Identify which cell holds the provided text, then report its (x, y) central coordinate. 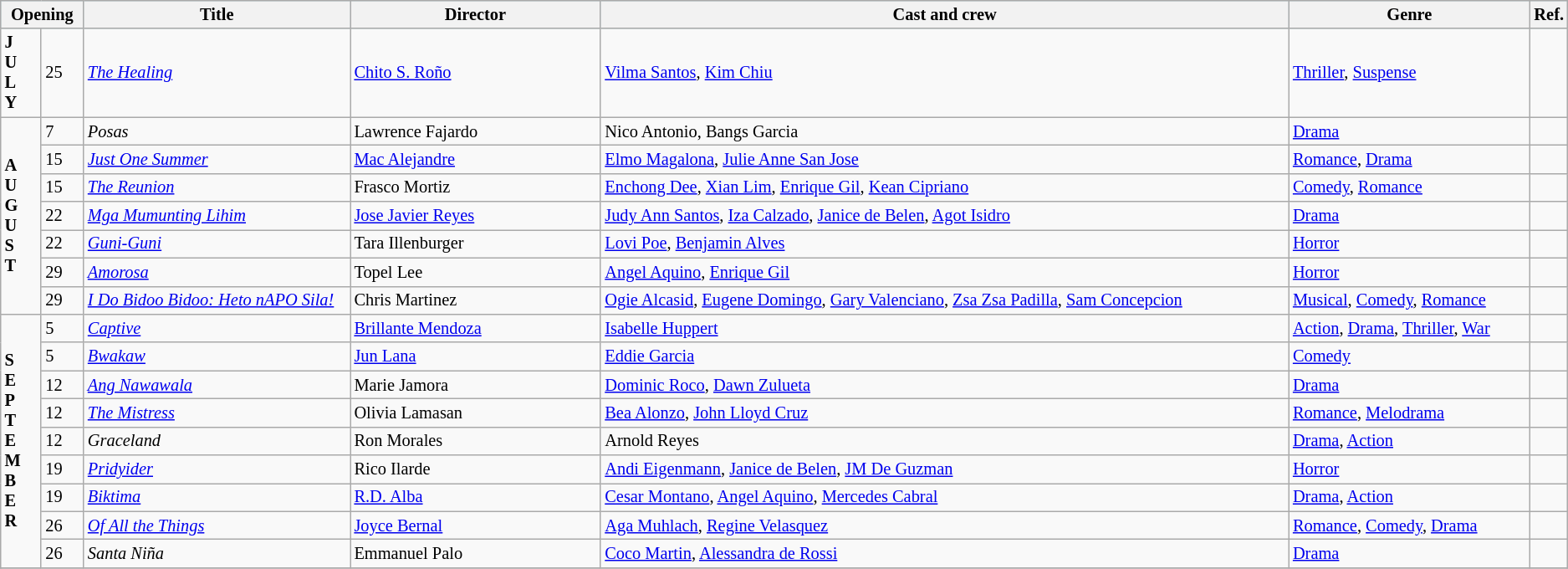
Romance, Melodrama (1409, 413)
The Healing (217, 73)
Pridyider (217, 469)
Romance, Comedy, Drama (1409, 525)
I Do Bidoo Bidoo: Heto nAPO Sila! (217, 300)
Genre (1409, 14)
R.D. Alba (476, 497)
Cesar Montano, Angel Aquino, Mercedes Cabral (945, 497)
Mga Mumunting Lihim (217, 216)
Title (217, 14)
Captive (217, 328)
Santa Niña (217, 553)
Isabelle Huppert (945, 328)
SEPTEMBER (22, 440)
Dominic Roco, Dawn Zulueta (945, 385)
Lawrence Fajardo (476, 131)
Lovi Poe, Benjamin Alves (945, 243)
Judy Ann Santos, Iza Calzado, Janice de Belen, Agot Isidro (945, 216)
Marie Jamora (476, 385)
Musical, Comedy, Romance (1409, 300)
Jun Lana (476, 356)
Bea Alonzo, John Lloyd Cruz (945, 413)
The Mistress (217, 413)
Ang Nawawala (217, 385)
Ref. (1549, 14)
Coco Martin, Alessandra de Rossi (945, 553)
JULY (22, 73)
Bwakaw (217, 356)
Tara Illenburger (476, 243)
Chris Martinez (476, 300)
Olivia Lamasan (476, 413)
Brillante Mendoza (476, 328)
Ron Morales (476, 441)
Eddie Garcia (945, 356)
Thriller, Suspense (1409, 73)
Director (476, 14)
Cast and crew (945, 14)
Graceland (217, 441)
Elmo Magalona, Julie Anne San Jose (945, 159)
Guni-Guni (217, 243)
Jose Javier Reyes (476, 216)
Enchong Dee, Xian Lim, Enrique Gil, Kean Cipriano (945, 187)
Posas (217, 131)
Comedy, Romance (1409, 187)
Aga Muhlach, Regine Velasquez (945, 525)
Topel Lee (476, 272)
Biktima (217, 497)
Nico Antonio, Bangs Garcia (945, 131)
Andi Eigenmann, Janice de Belen, JM De Guzman (945, 469)
Ogie Alcasid, Eugene Domingo, Gary Valenciano, Zsa Zsa Padilla, Sam Concepcion (945, 300)
Vilma Santos, Kim Chiu (945, 73)
Opening (42, 14)
The Reunion (217, 187)
Angel Aquino, Enrique Gil (945, 272)
Chito S. Roño (476, 73)
Arnold Reyes (945, 441)
Emmanuel Palo (476, 553)
Mac Alejandre (476, 159)
AUGUST (22, 216)
Joyce Bernal (476, 525)
Frasco Mortiz (476, 187)
Comedy (1409, 356)
Action, Drama, Thriller, War (1409, 328)
Just One Summer (217, 159)
Of All the Things (217, 525)
7 (62, 131)
Amorosa (217, 272)
Rico Ilarde (476, 469)
25 (62, 73)
Romance, Drama (1409, 159)
